Find where the given text appears and provide that cell's center as (x, y) coordinate. 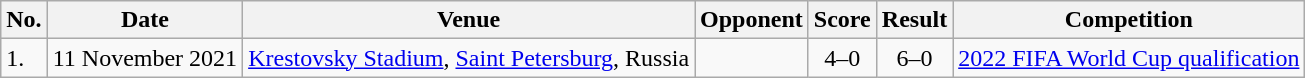
Opponent (752, 20)
Venue (469, 20)
Date (144, 20)
4–0 (842, 58)
1. (24, 58)
Competition (1129, 20)
Krestovsky Stadium, Saint Petersburg, Russia (469, 58)
Score (842, 20)
No. (24, 20)
6–0 (914, 58)
11 November 2021 (144, 58)
2022 FIFA World Cup qualification (1129, 58)
Result (914, 20)
